Detect which cell encompasses the target text, then output its (x, y) center coordinate. 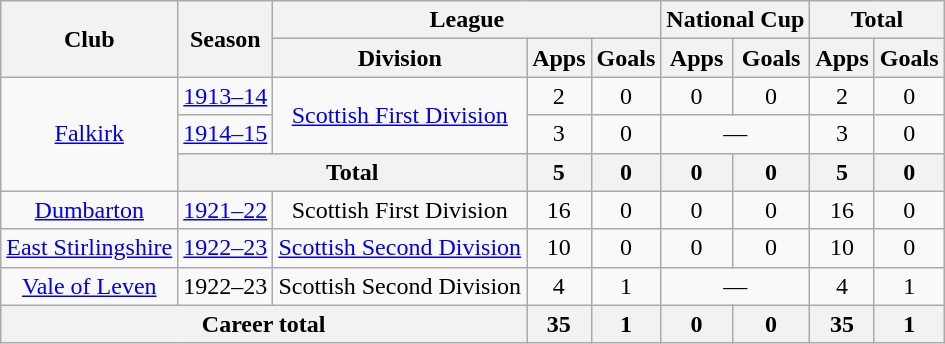
East Stirlingshire (90, 248)
Club (90, 39)
Career total (264, 324)
Falkirk (90, 134)
Division (400, 58)
League (467, 20)
Season (226, 39)
Vale of Leven (90, 286)
1914–15 (226, 134)
1913–14 (226, 96)
National Cup (736, 20)
1921–22 (226, 210)
Dumbarton (90, 210)
